Find where the given text appears and provide that cell's center as [x, y] coordinate. 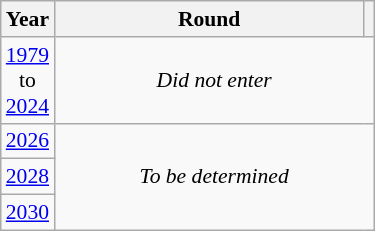
Did not enter [214, 80]
2030 [28, 213]
1979to2024 [28, 80]
2028 [28, 177]
Round [209, 19]
Year [28, 19]
To be determined [214, 176]
2026 [28, 141]
